Scan for the cell matching the given text and deliver its [x, y] coordinate at center. 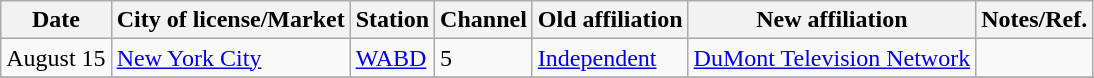
Channel [484, 20]
Old affiliation [610, 20]
New York City [230, 58]
Date [56, 20]
DuMont Television Network [832, 58]
Independent [610, 58]
Station [392, 20]
Notes/Ref. [1034, 20]
New affiliation [832, 20]
5 [484, 58]
August 15 [56, 58]
City of license/Market [230, 20]
WABD [392, 58]
